Identify which cell holds the provided text, then report its (X, Y) central coordinate. 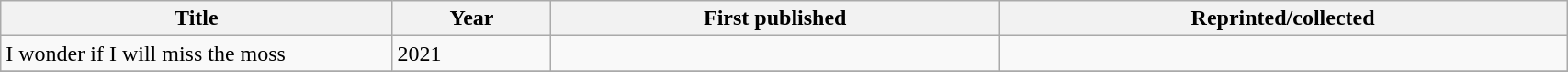
Title (197, 18)
Reprinted/collected (1283, 18)
I wonder if I will miss the moss (197, 54)
First published (775, 18)
2021 (472, 54)
Year (472, 18)
